Return the [X, Y] coordinate for the center point of the cell that contains the specified text.  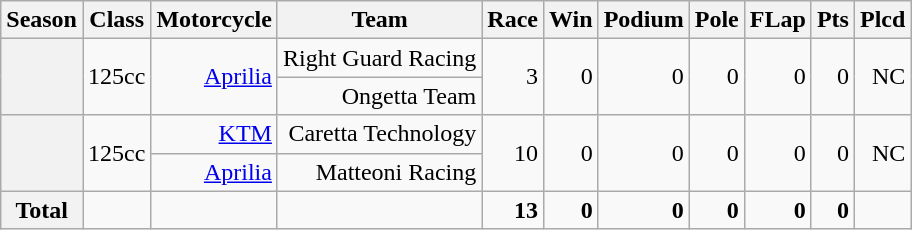
Pts [832, 20]
Right Guard Racing [379, 58]
Plcd [882, 20]
13 [513, 210]
Class [116, 20]
Pole [716, 20]
Race [513, 20]
FLap [778, 20]
Podium [644, 20]
KTM [214, 134]
Total [42, 210]
Motorcycle [214, 20]
3 [513, 77]
Win [572, 20]
10 [513, 153]
Team [379, 20]
Matteoni Racing [379, 172]
Season [42, 20]
Ongetta Team [379, 96]
Caretta Technology [379, 134]
